Search for the cell housing the specified text and yield its [X, Y] center coordinate. 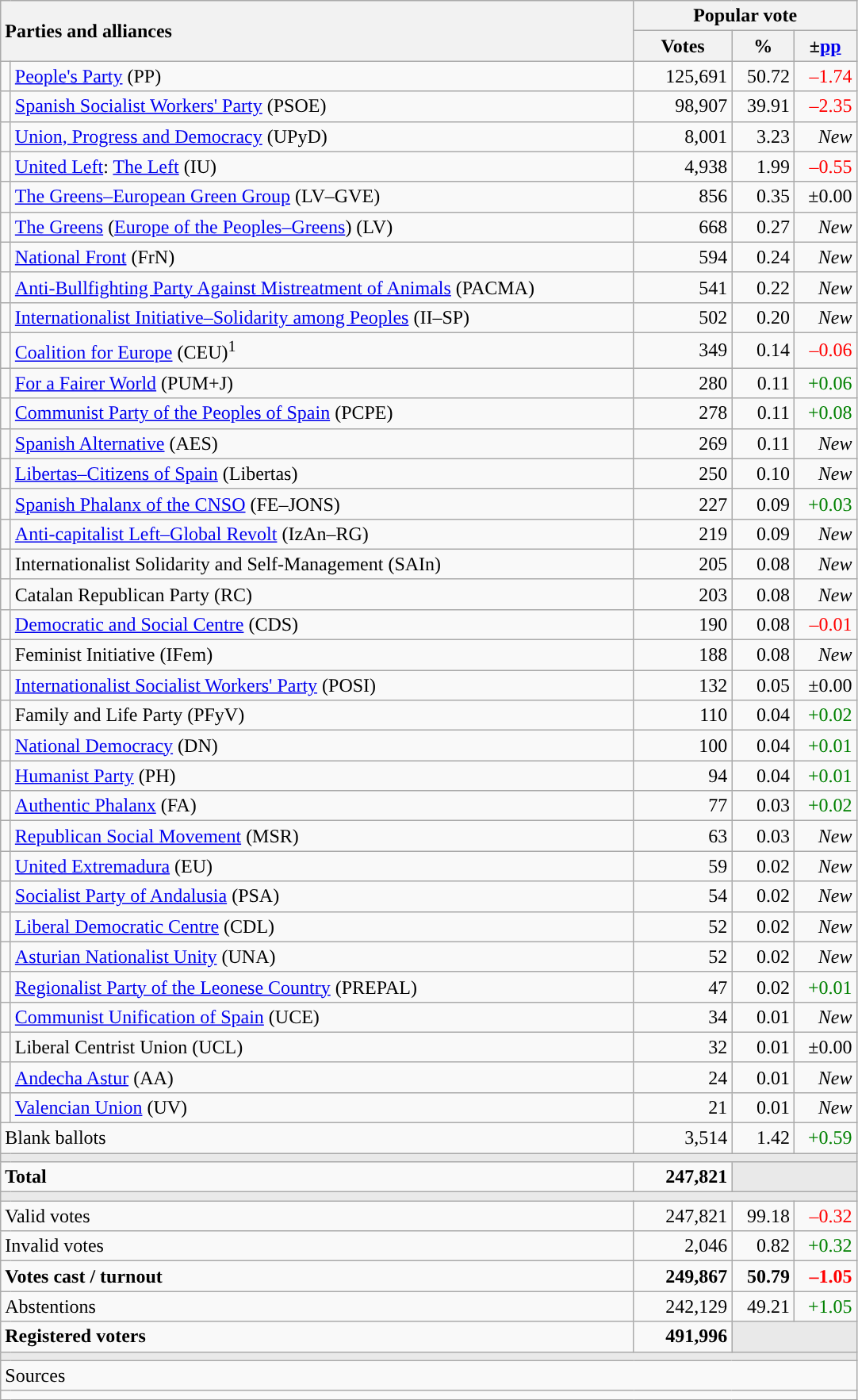
Regionalist Party of the Leonese Country (PREPAL) [322, 987]
668 [683, 227]
–0.06 [825, 351]
99.18 [763, 1216]
100 [683, 746]
National Front (FrN) [322, 257]
98,907 [683, 106]
Andecha Astur (AA) [322, 1077]
278 [683, 413]
Libertas–Citizens of Spain (Libertas) [322, 474]
The Greens–European Green Group (LV–GVE) [322, 197]
24 [683, 1077]
Spanish Socialist Workers' Party (PSOE) [322, 106]
United Left: The Left (IU) [322, 167]
+0.08 [825, 413]
Liberal Democratic Centre (CDL) [322, 926]
Internationalist Solidarity and Self-Management (SAIn) [322, 564]
63 [683, 836]
110 [683, 715]
Spanish Phalanx of the CNSO (FE–JONS) [322, 504]
0.10 [763, 474]
Internationalist Socialist Workers' Party (POSI) [322, 685]
People's Party (PP) [322, 76]
±pp [825, 46]
Asturian Nationalist Unity (UNA) [322, 957]
0.20 [763, 317]
0.05 [763, 685]
Socialist Party of Andalusia (PSA) [322, 896]
0.82 [763, 1246]
0.27 [763, 227]
205 [683, 564]
Valencian Union (UV) [322, 1107]
–1.74 [825, 76]
4,938 [683, 167]
190 [683, 624]
Spanish Alternative (AES) [322, 443]
77 [683, 806]
–2.35 [825, 106]
502 [683, 317]
32 [683, 1047]
21 [683, 1107]
203 [683, 594]
Humanist Party (PH) [322, 776]
Valid votes [317, 1216]
–0.55 [825, 167]
541 [683, 287]
Family and Life Party (PFyV) [322, 715]
0.14 [763, 351]
Internationalist Initiative–Solidarity among Peoples (II–SP) [322, 317]
59 [683, 866]
Liberal Centrist Union (UCL) [322, 1047]
Union, Progress and Democracy (UPyD) [322, 136]
Communist Party of the Peoples of Spain (PCPE) [322, 413]
+0.03 [825, 504]
227 [683, 504]
49.21 [763, 1306]
Popular vote [745, 16]
Votes [683, 46]
50.72 [763, 76]
50.79 [763, 1276]
0.24 [763, 257]
3.23 [763, 136]
349 [683, 351]
+0.32 [825, 1246]
54 [683, 896]
Registered voters [317, 1337]
Votes cast / turnout [317, 1276]
34 [683, 1017]
Communist Unification of Spain (UCE) [322, 1017]
242,129 [683, 1306]
For a Fairer World (PUM+J) [322, 383]
2,046 [683, 1246]
0.35 [763, 197]
Authentic Phalanx (FA) [322, 806]
269 [683, 443]
39.91 [763, 106]
Abstentions [317, 1306]
188 [683, 655]
Coalition for Europe (CEU)1 [322, 351]
Sources [428, 1375]
Parties and alliances [317, 31]
280 [683, 383]
250 [683, 474]
+0.06 [825, 383]
Republican Social Movement (MSR) [322, 836]
–1.05 [825, 1276]
125,691 [683, 76]
Blank ballots [317, 1138]
1.42 [763, 1138]
491,996 [683, 1337]
Anti-Bullfighting Party Against Mistreatment of Animals (PACMA) [322, 287]
% [763, 46]
National Democracy (DN) [322, 746]
+1.05 [825, 1306]
1.99 [763, 167]
Total [317, 1177]
–0.01 [825, 624]
249,867 [683, 1276]
–0.32 [825, 1216]
United Extremadura (EU) [322, 866]
856 [683, 197]
47 [683, 987]
Catalan Republican Party (RC) [322, 594]
+0.59 [825, 1138]
594 [683, 257]
8,001 [683, 136]
Invalid votes [317, 1246]
Feminist Initiative (IFem) [322, 655]
0.22 [763, 287]
219 [683, 534]
94 [683, 776]
132 [683, 685]
Democratic and Social Centre (CDS) [322, 624]
3,514 [683, 1138]
The Greens (Europe of the Peoples–Greens) (LV) [322, 227]
Anti-capitalist Left–Global Revolt (IzAn–RG) [322, 534]
